Locate the cell with the specified text and output its (x, y) center coordinate. 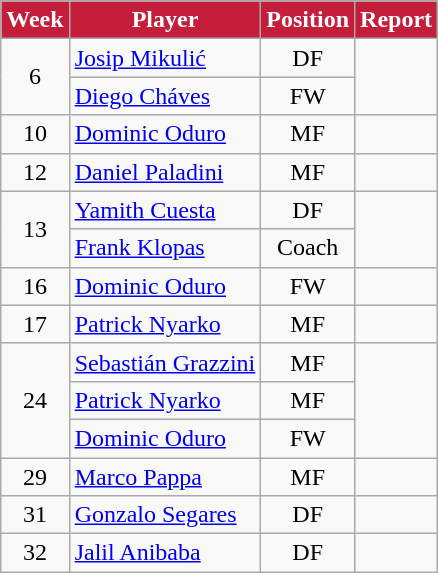
Gonzalo Segares (165, 515)
13 (35, 229)
Report (396, 20)
6 (35, 77)
29 (35, 477)
Coach (308, 248)
24 (35, 400)
Week (35, 20)
Frank Klopas (165, 248)
16 (35, 286)
Diego Cháves (165, 96)
Marco Pappa (165, 477)
12 (35, 172)
32 (35, 553)
Yamith Cuesta (165, 210)
31 (35, 515)
Daniel Paladini (165, 172)
17 (35, 324)
10 (35, 134)
Position (308, 20)
Player (165, 20)
Jalil Anibaba (165, 553)
Sebastián Grazzini (165, 362)
Josip Mikulić (165, 58)
